Return the (x, y) coordinate for the center point of the cell that contains the specified text.  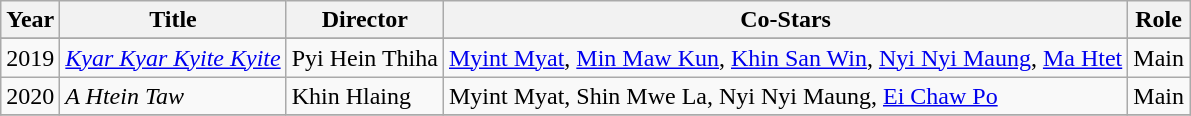
Title (173, 20)
2020 (30, 96)
Kyar Kyar Kyite Kyite (173, 58)
A Htein Taw (173, 96)
Director (364, 20)
Year (30, 20)
2019 (30, 58)
Myint Myat, Min Maw Kun, Khin San Win, Nyi Nyi Maung, Ma Htet (785, 58)
Role (1159, 20)
Myint Myat, Shin Mwe La, Nyi Nyi Maung, Ei Chaw Po (785, 96)
Co-Stars (785, 20)
Pyi Hein Thiha (364, 58)
Khin Hlaing (364, 96)
